From the cell containing the given text, extract its center point as (x, y) coordinate. 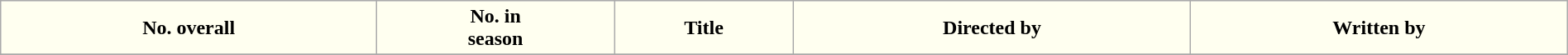
Directed by (992, 28)
Title (705, 28)
No. overall (189, 28)
Written by (1379, 28)
No. inseason (495, 28)
